Determine the [X, Y] coordinate at the center of the cell enclosing the given text.  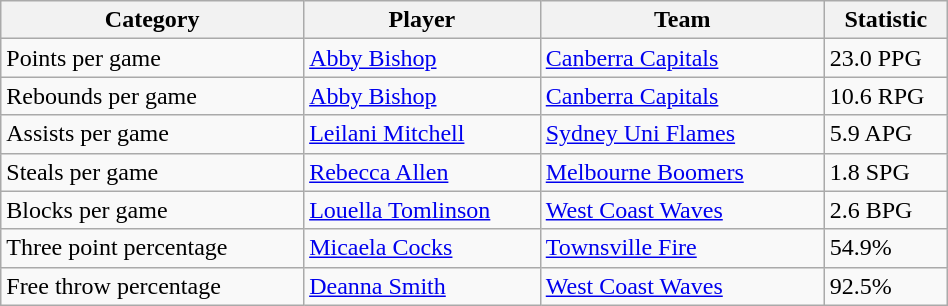
Category [152, 20]
Blocks per game [152, 210]
54.9% [886, 248]
92.5% [886, 286]
Louella Tomlinson [422, 210]
Team [682, 20]
2.6 BPG [886, 210]
Sydney Uni Flames [682, 134]
Leilani Mitchell [422, 134]
Micaela Cocks [422, 248]
Townsville Fire [682, 248]
Three point percentage [152, 248]
Rebounds per game [152, 96]
1.8 SPG [886, 172]
Steals per game [152, 172]
Assists per game [152, 134]
10.6 RPG [886, 96]
Melbourne Boomers [682, 172]
23.0 PPG [886, 58]
Player [422, 20]
Deanna Smith [422, 286]
5.9 APG [886, 134]
Rebecca Allen [422, 172]
Points per game [152, 58]
Statistic [886, 20]
Free throw percentage [152, 286]
